Pinpoint the cell where the given text exists, returning its (x, y) midpoint coordinate. 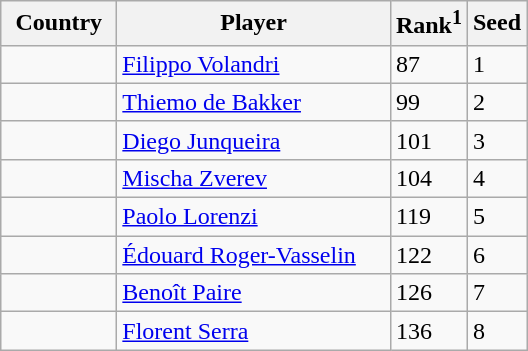
87 (428, 64)
Paolo Lorenzi (254, 217)
5 (496, 217)
Diego Junqueira (254, 140)
Benoît Paire (254, 293)
Florent Serra (254, 331)
Rank1 (428, 24)
Thiemo de Bakker (254, 102)
122 (428, 255)
101 (428, 140)
Player (254, 24)
1 (496, 64)
Édouard Roger-Vasselin (254, 255)
126 (428, 293)
136 (428, 331)
Seed (496, 24)
6 (496, 255)
119 (428, 217)
2 (496, 102)
104 (428, 178)
Country (59, 24)
Mischa Zverev (254, 178)
99 (428, 102)
Filippo Volandri (254, 64)
7 (496, 293)
4 (496, 178)
3 (496, 140)
8 (496, 331)
